Identify which cell holds the provided text, then report its (X, Y) central coordinate. 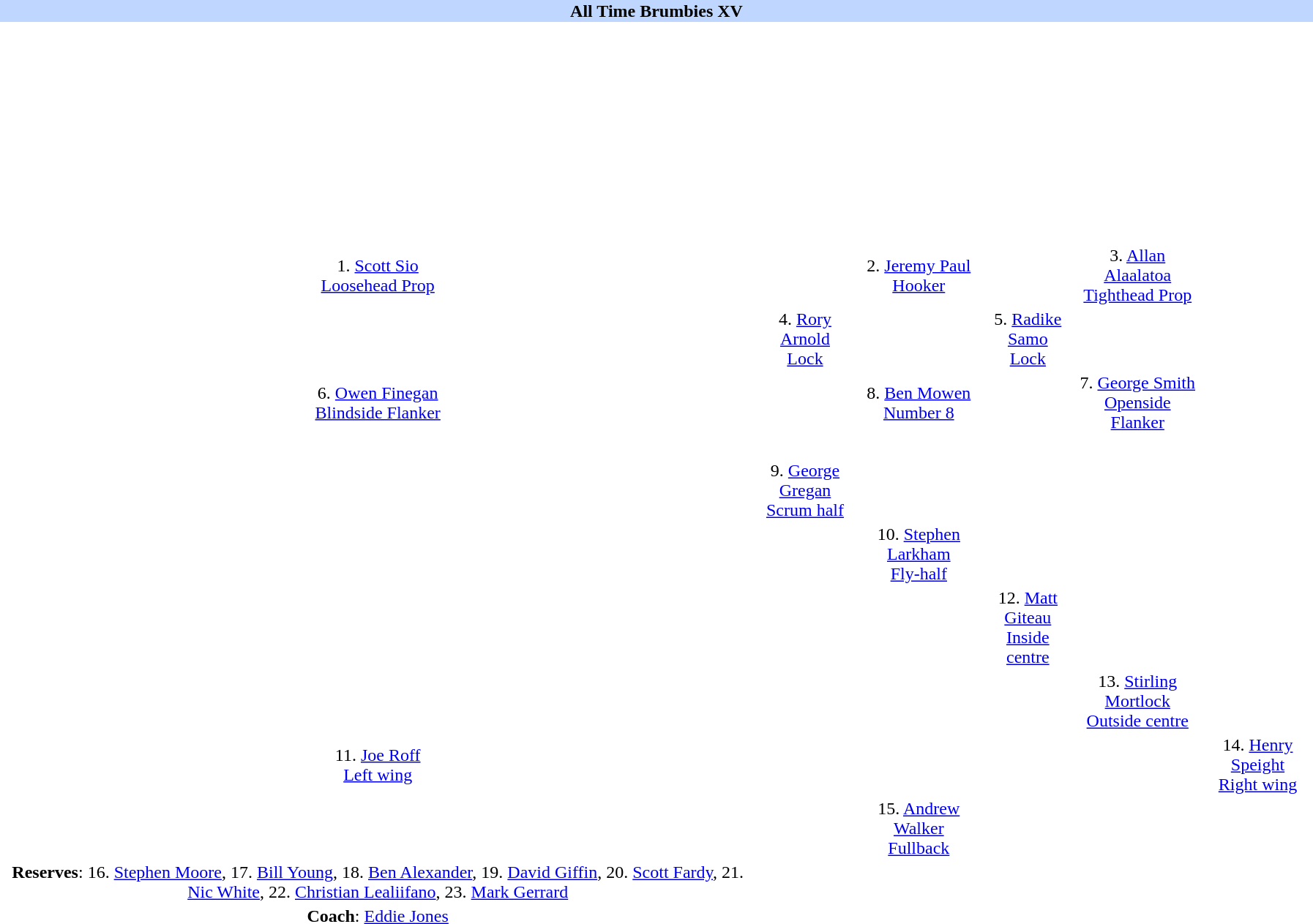
14. Henry SpeightRight wing (1257, 765)
11. Joe RoffLeft wing (378, 765)
13. Stirling MortlockOutside centre (1137, 701)
5. Radike SamoLock (1028, 339)
7. George SmithOpenside Flanker (1137, 402)
All Time Brumbies XV (656, 11)
12. Matt GiteauInside centre (1028, 628)
1. Scott SioLoosehead Prop (378, 275)
8. Ben MowenNumber 8 (919, 402)
3. Allan AlaalatoaTighthead Prop (1137, 275)
9. George GreganScrum half (805, 490)
10. Stephen LarkhamFly-half (919, 555)
6. Owen FineganBlindside Flanker (378, 402)
4. Rory ArnoldLock (805, 339)
2. Jeremy PaulHooker (919, 275)
15. Andrew WalkerFullback (919, 828)
